Locate the cell with the specified text and output its [x, y] center coordinate. 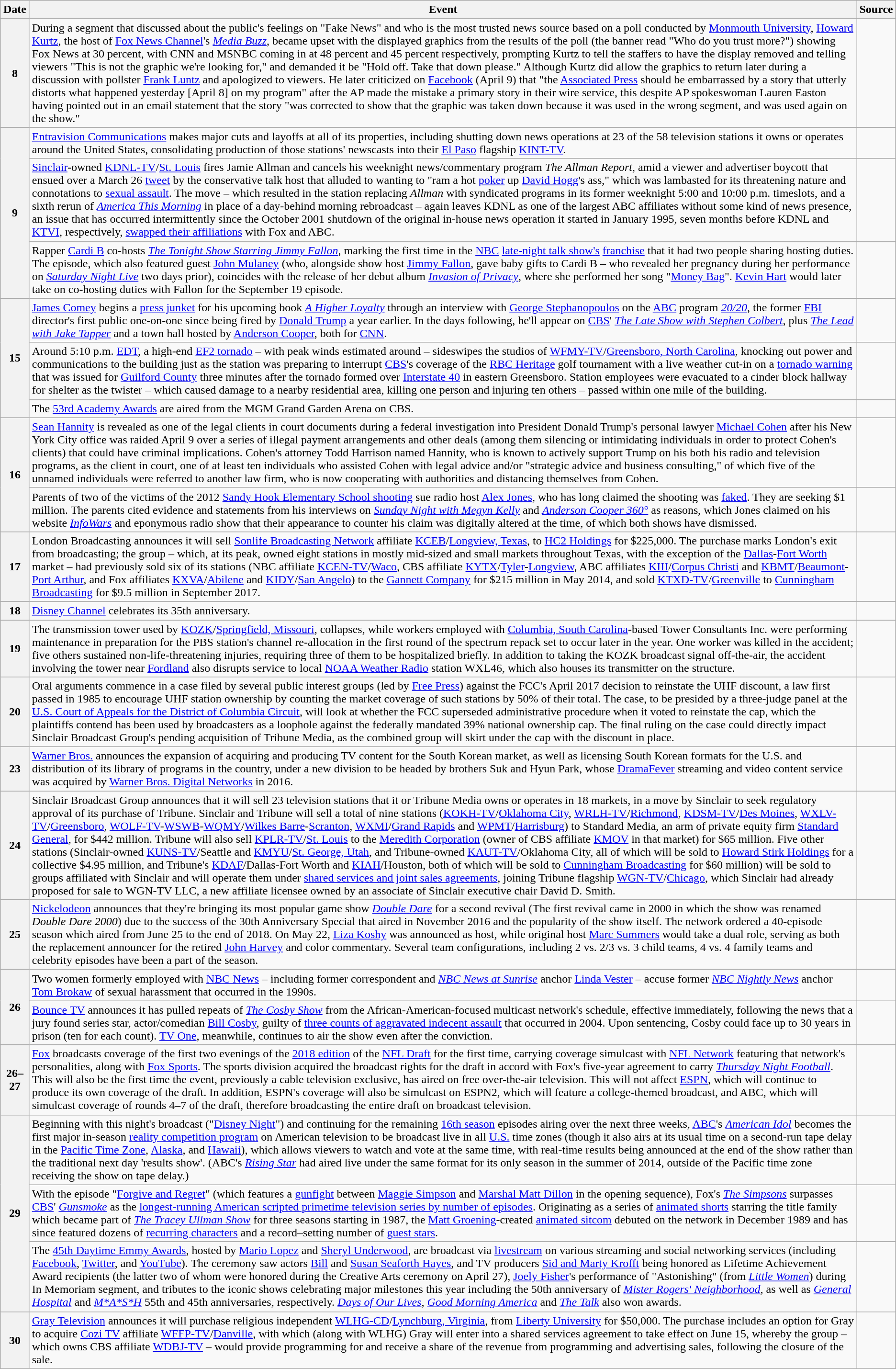
16 [15, 475]
29 [15, 1213]
The 53rd Academy Awards are aired from the MGM Grand Garden Arena on CBS. [443, 408]
24 [15, 846]
25 [15, 935]
Disney Channel celebrates its 35th anniversary. [443, 611]
26 [15, 1007]
8 [15, 73]
Event [443, 10]
9 [15, 213]
15 [15, 358]
26–27 [15, 1080]
Source [876, 10]
17 [15, 566]
18 [15, 611]
Date [15, 10]
20 [15, 712]
19 [15, 648]
23 [15, 769]
30 [15, 1340]
